Locate the cell with the specified text and output its (X, Y) center coordinate. 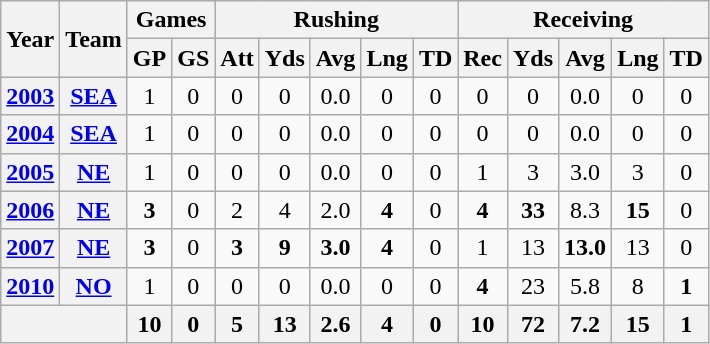
GP (149, 58)
33 (532, 210)
5.8 (586, 286)
Rec (483, 58)
72 (532, 324)
Att (237, 58)
NO (94, 286)
Rushing (336, 20)
23 (532, 286)
8 (638, 286)
2010 (30, 286)
2007 (30, 248)
2.0 (336, 210)
7.2 (586, 324)
2005 (30, 172)
2004 (30, 134)
Receiving (584, 20)
2 (237, 210)
Year (30, 39)
13.0 (586, 248)
Games (170, 20)
GS (194, 58)
2.6 (336, 324)
5 (237, 324)
2003 (30, 96)
9 (284, 248)
8.3 (586, 210)
2006 (30, 210)
Team (94, 39)
